Return the [X, Y] coordinate for the center point of the cell that contains the specified text.  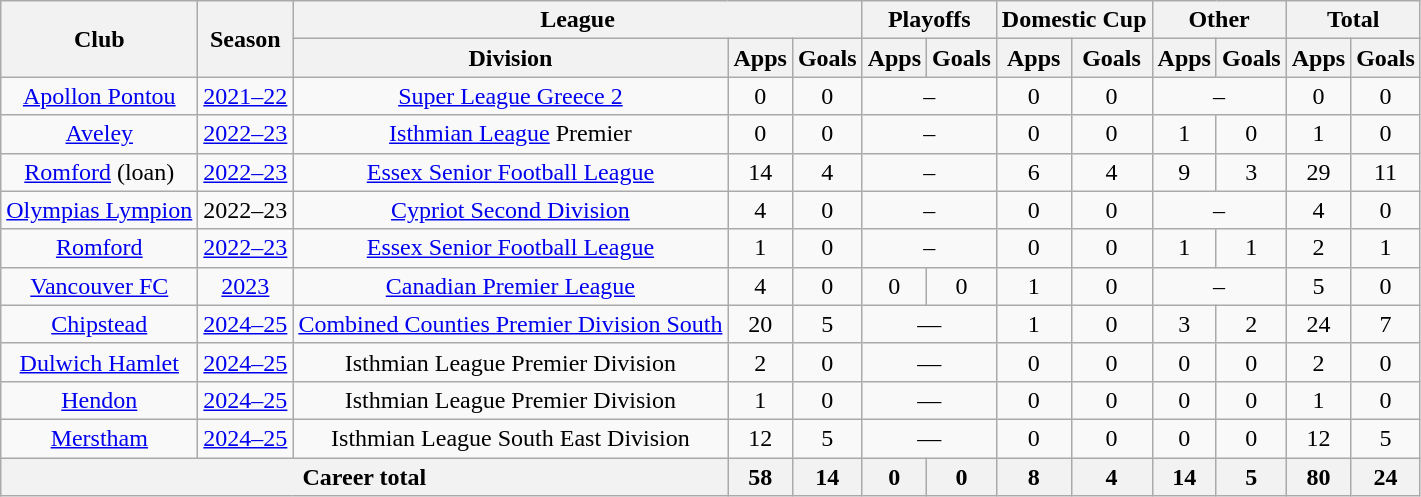
20 [760, 324]
Cypriot Second Division [510, 210]
Isthmian League South East Division [510, 438]
Olympias Lympion [100, 210]
Romford [100, 248]
58 [760, 477]
2021–22 [246, 96]
Division [510, 58]
29 [1318, 172]
Vancouver FC [100, 286]
Super League Greece 2 [510, 96]
11 [1386, 172]
Isthmian League Premier [510, 134]
Club [100, 39]
8 [1034, 477]
Career total [364, 477]
Romford (loan) [100, 172]
Hendon [100, 400]
Apollon Pontou [100, 96]
Playoffs [929, 20]
Merstham [100, 438]
Dulwich Hamlet [100, 362]
Combined Counties Premier Division South [510, 324]
Canadian Premier League [510, 286]
6 [1034, 172]
7 [1386, 324]
League [578, 20]
80 [1318, 477]
Other [1219, 20]
9 [1184, 172]
Aveley [100, 134]
Total [1353, 20]
Domestic Cup [1074, 20]
Season [246, 39]
2023 [246, 286]
Chipstead [100, 324]
